Search for the cell housing the specified text and yield its (x, y) center coordinate. 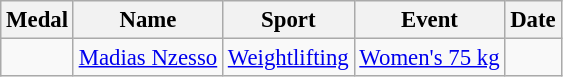
Event (430, 20)
Weightlifting (289, 58)
Name (148, 20)
Medal (38, 20)
Women's 75 kg (430, 58)
Madias Nzesso (148, 58)
Date (533, 20)
Sport (289, 20)
